Return the (x, y) coordinate for the center point of the cell that contains the specified text.  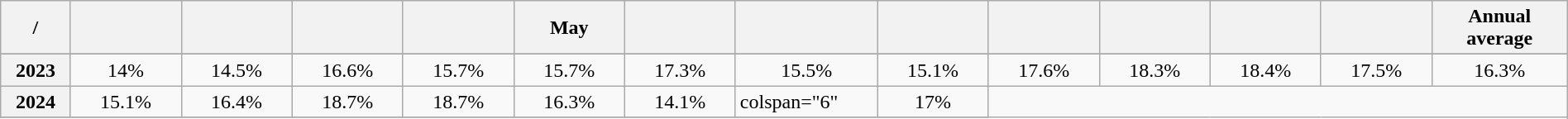
17.6% (1044, 70)
14.1% (680, 102)
16.4% (237, 102)
16.6% (347, 70)
14.5% (237, 70)
17.5% (1376, 70)
15.5% (806, 70)
colspan="6" (806, 102)
2024 (36, 102)
17% (933, 102)
/ (36, 28)
18.4% (1265, 70)
May (569, 28)
17.3% (680, 70)
14% (126, 70)
2023 (36, 70)
Annual average (1499, 28)
18.3% (1154, 70)
